Provide the (x, y) coordinate of the cell's center where the given text is located.  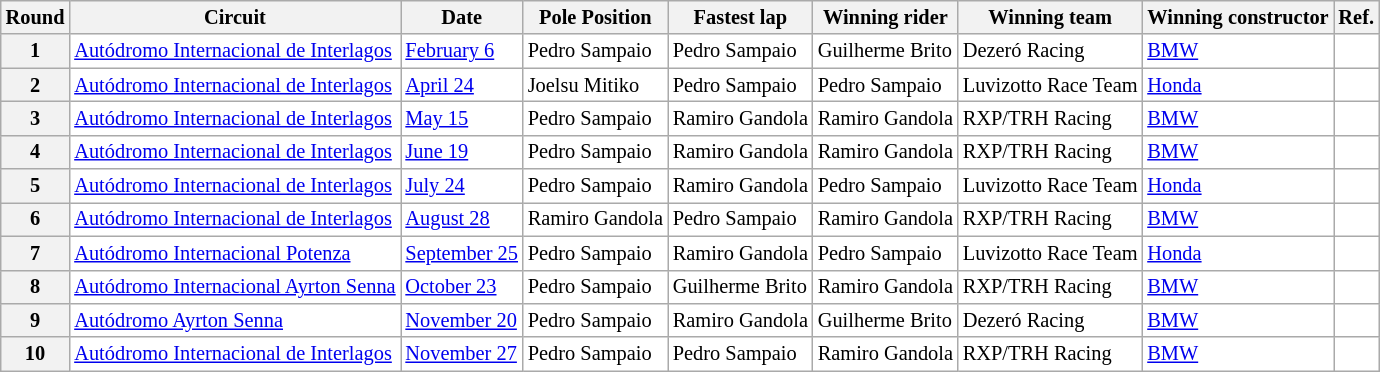
June 19 (461, 152)
Circuit (234, 17)
1 (36, 51)
Ref. (1356, 17)
July 24 (461, 186)
Round (36, 17)
Winning team (1050, 17)
8 (36, 287)
Joelsu Mitiko (596, 85)
2 (36, 85)
Date (461, 17)
August 28 (461, 219)
Winning rider (886, 17)
November 27 (461, 354)
4 (36, 152)
April 24 (461, 85)
5 (36, 186)
September 25 (461, 253)
6 (36, 219)
9 (36, 320)
Autódromo Ayrton Senna (234, 320)
February 6 (461, 51)
November 20 (461, 320)
3 (36, 118)
October 23 (461, 287)
Pole Position (596, 17)
Autódromo Internacional Potenza (234, 253)
Autódromo Internacional Ayrton Senna (234, 287)
10 (36, 354)
Winning constructor (1238, 17)
7 (36, 253)
Fastest lap (740, 17)
May 15 (461, 118)
